Extract the [x, y] coordinate from the center of the cell holding the provided text.  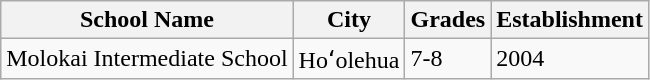
Molokai Intermediate School [147, 59]
School Name [147, 20]
City [349, 20]
Establishment [570, 20]
2004 [570, 59]
Hoʻolehua [349, 59]
Grades [448, 20]
7-8 [448, 59]
